From the cell containing the given text, extract its center point as [x, y] coordinate. 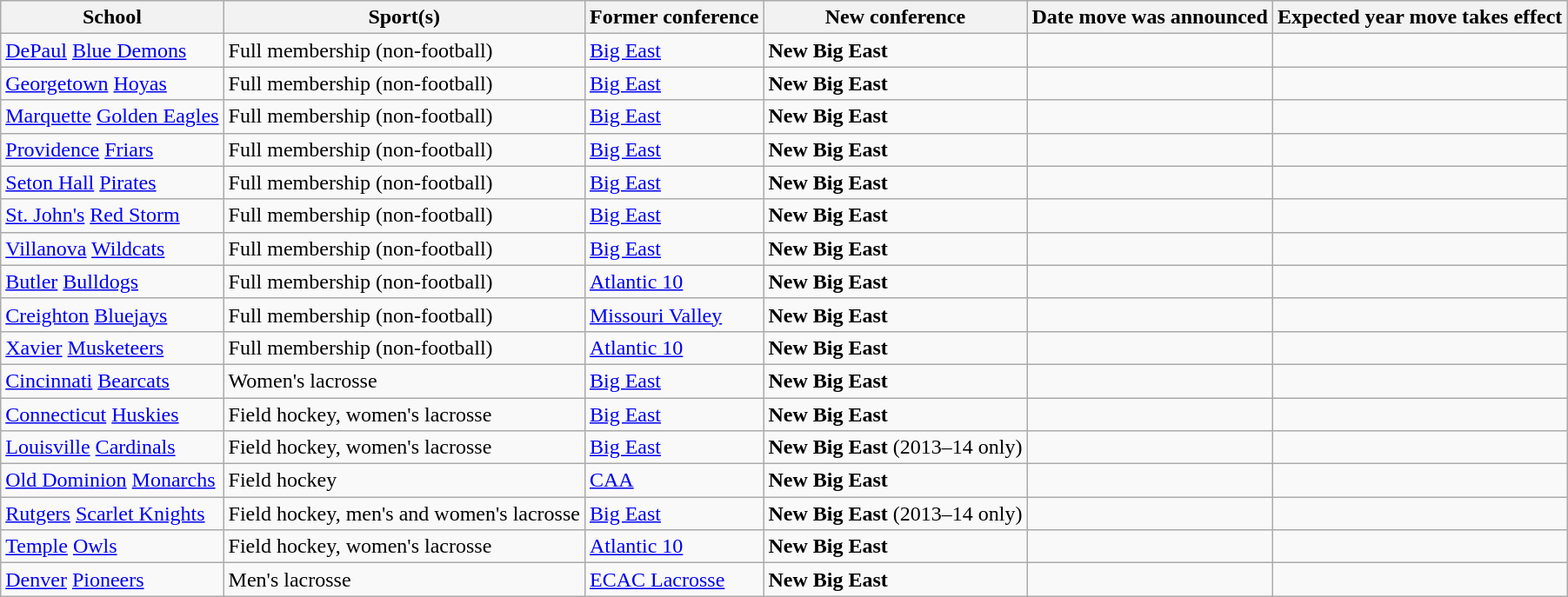
New conference [896, 17]
Old Dominion Monarchs [112, 481]
Expected year move takes effect [1419, 17]
Missouri Valley [673, 315]
Xavier Musketeers [112, 348]
Sport(s) [404, 17]
Field hockey, men's and women's lacrosse [404, 514]
St. John's Red Storm [112, 216]
Temple Owls [112, 547]
Marquette Golden Eagles [112, 116]
Creighton Bluejays [112, 315]
Rutgers Scarlet Knights [112, 514]
Former conference [673, 17]
Cincinnati Bearcats [112, 381]
Seton Hall Pirates [112, 182]
Field hockey [404, 481]
ECAC Lacrosse [673, 580]
Butler Bulldogs [112, 282]
Date move was announced [1150, 17]
Georgetown Hoyas [112, 83]
School [112, 17]
Men's lacrosse [404, 580]
Women's lacrosse [404, 381]
CAA [673, 481]
Connecticut Huskies [112, 415]
Denver Pioneers [112, 580]
DePaul Blue Demons [112, 50]
Providence Friars [112, 149]
Louisville Cardinals [112, 448]
Villanova Wildcats [112, 249]
